Find where the given text appears and provide that cell's center as [x, y] coordinate. 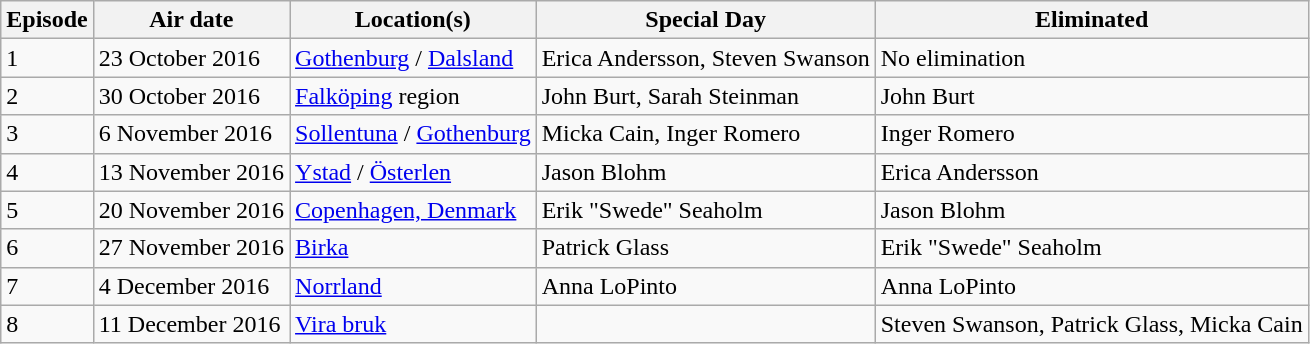
Ystad / Österlen [414, 172]
Air date [191, 20]
7 [47, 286]
Patrick Glass [706, 248]
23 October 2016 [191, 58]
Special Day [706, 20]
8 [47, 324]
Micka Cain, Inger Romero [706, 134]
6 November 2016 [191, 134]
Copenhagen, Denmark [414, 210]
John Burt [1092, 96]
20 November 2016 [191, 210]
Location(s) [414, 20]
11 December 2016 [191, 324]
Eliminated [1092, 20]
Sollentuna / Gothenburg [414, 134]
6 [47, 248]
1 [47, 58]
No elimination [1092, 58]
Birka [414, 248]
2 [47, 96]
5 [47, 210]
Erica Andersson, Steven Swanson [706, 58]
Episode [47, 20]
Falköping region [414, 96]
4 December 2016 [191, 286]
27 November 2016 [191, 248]
Norrland [414, 286]
Vira bruk [414, 324]
3 [47, 134]
John Burt, Sarah Steinman [706, 96]
13 November 2016 [191, 172]
Steven Swanson, Patrick Glass, Micka Cain [1092, 324]
30 October 2016 [191, 96]
4 [47, 172]
Inger Romero [1092, 134]
Erica Andersson [1092, 172]
Gothenburg / Dalsland [414, 58]
